Extract the (X, Y) coordinate from the center of the cell holding the provided text.  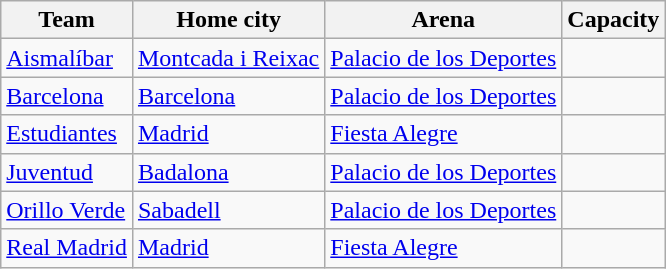
Aismalíbar (67, 58)
Home city (228, 20)
Team (67, 20)
Sabadell (228, 210)
Estudiantes (67, 134)
Capacity (614, 20)
Real Madrid (67, 248)
Juventud (67, 172)
Orillo Verde (67, 210)
Badalona (228, 172)
Arena (444, 20)
Montcada i Reixac (228, 58)
